Pinpoint the cell where the given text exists, returning its [x, y] midpoint coordinate. 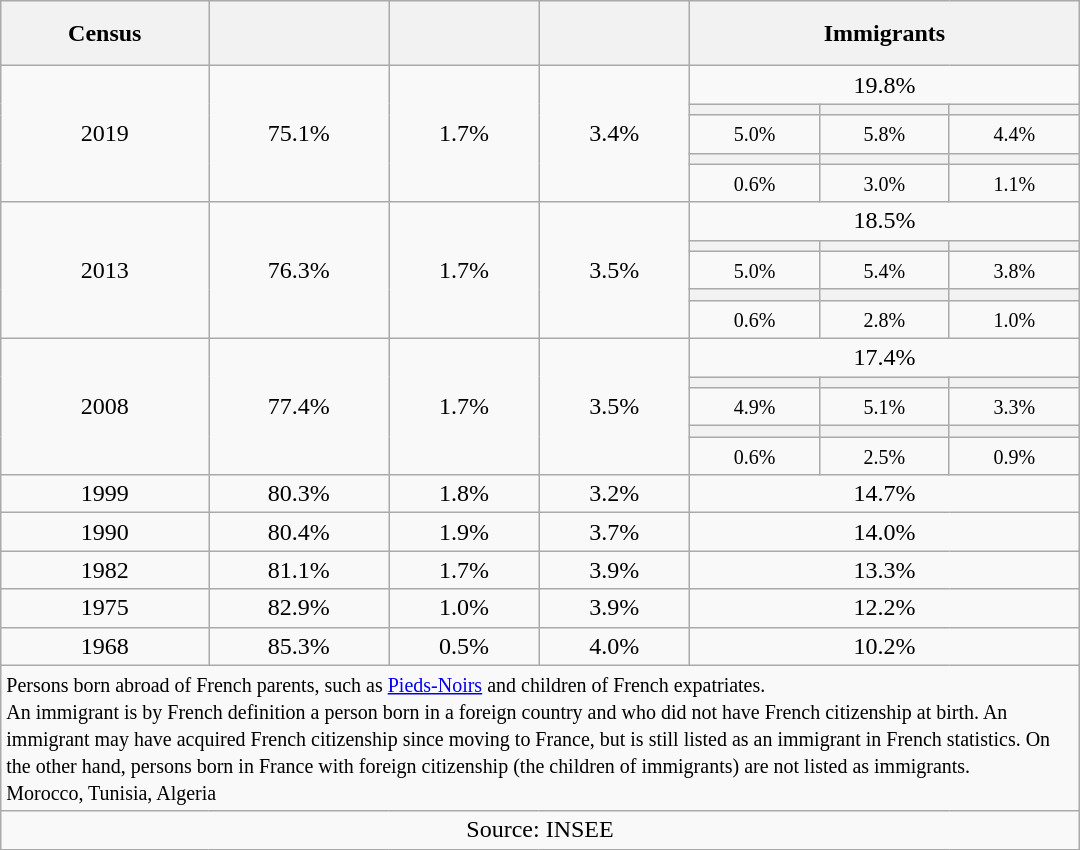
13.3% [885, 570]
Immigrants [885, 34]
2019 [105, 134]
12.2% [885, 608]
3.2% [614, 494]
0.5% [464, 646]
1.8% [464, 494]
2008 [105, 406]
3.8% [1014, 270]
2013 [105, 270]
14.0% [885, 532]
18.5% [885, 221]
85.3% [299, 646]
1999 [105, 494]
4.0% [614, 646]
19.8% [885, 85]
17.4% [885, 357]
5.1% [884, 407]
82.9% [299, 608]
1982 [105, 570]
10.2% [885, 646]
14.7% [885, 494]
77.4% [299, 406]
3.7% [614, 532]
76.3% [299, 270]
3.0% [884, 183]
1.9% [464, 532]
Source: INSEE [540, 830]
Census [105, 34]
0.9% [1014, 456]
75.1% [299, 134]
4.9% [755, 407]
4.4% [1014, 134]
3.4% [614, 134]
5.8% [884, 134]
1968 [105, 646]
2.8% [884, 319]
3.3% [1014, 407]
1.1% [1014, 183]
1975 [105, 608]
80.4% [299, 532]
1990 [105, 532]
80.3% [299, 494]
81.1% [299, 570]
5.4% [884, 270]
2.5% [884, 456]
